Find where the given text appears and provide that cell's center as [X, Y] coordinate. 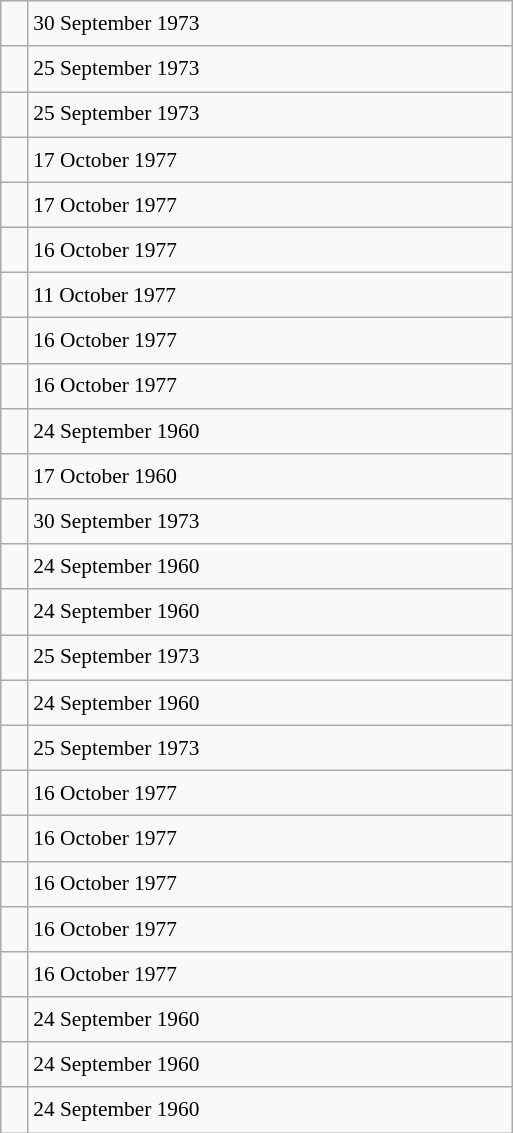
17 October 1960 [270, 476]
11 October 1977 [270, 296]
